From the cell containing the given text, extract its center point as [x, y] coordinate. 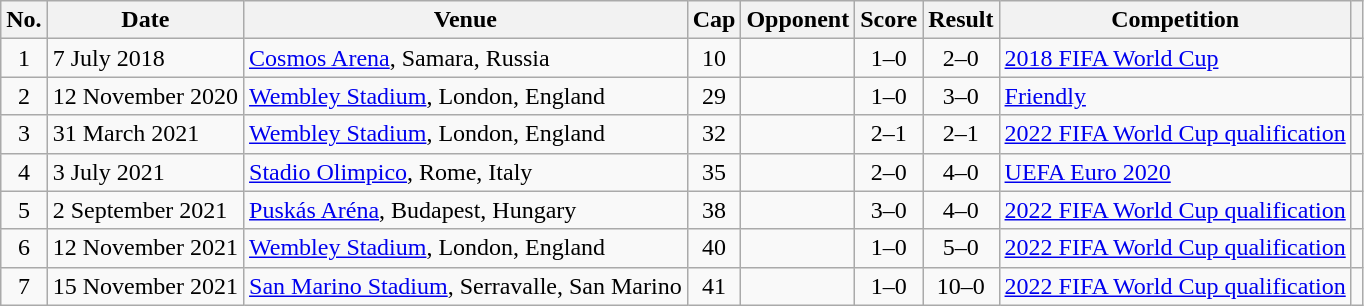
Friendly [1175, 96]
10–0 [961, 286]
15 November 2021 [145, 286]
2018 FIFA World Cup [1175, 58]
UEFA Euro 2020 [1175, 172]
Stadio Olimpico, Rome, Italy [466, 172]
29 [714, 96]
No. [24, 20]
Competition [1175, 20]
5–0 [961, 248]
31 March 2021 [145, 134]
32 [714, 134]
7 [24, 286]
Cosmos Arena, Samara, Russia [466, 58]
12 November 2021 [145, 248]
Cap [714, 20]
5 [24, 210]
6 [24, 248]
40 [714, 248]
Opponent [798, 20]
2 [24, 96]
Result [961, 20]
Date [145, 20]
Score [889, 20]
12 November 2020 [145, 96]
Puskás Aréna, Budapest, Hungary [466, 210]
2 September 2021 [145, 210]
Venue [466, 20]
1 [24, 58]
35 [714, 172]
41 [714, 286]
38 [714, 210]
3 July 2021 [145, 172]
7 July 2018 [145, 58]
3 [24, 134]
San Marino Stadium, Serravalle, San Marino [466, 286]
4 [24, 172]
10 [714, 58]
